Pinpoint the cell where the given text exists, returning its (x, y) midpoint coordinate. 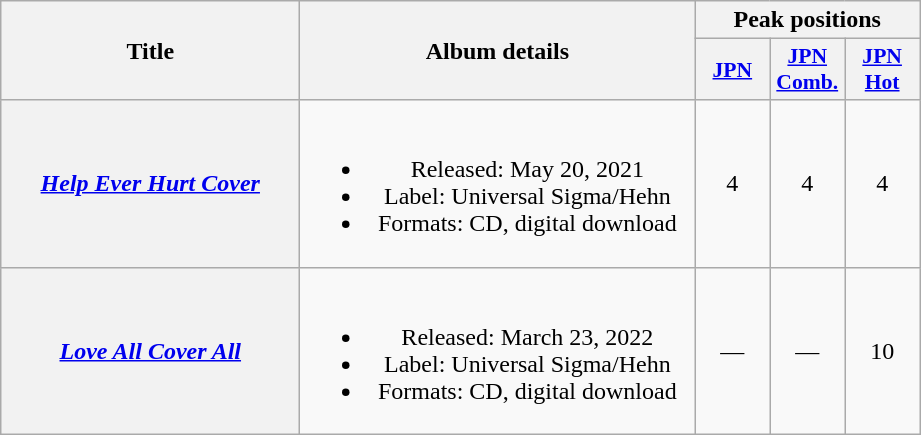
Released: May 20, 2021Label: Universal Sigma/HehnFormats: CD, digital download (498, 184)
JPN (732, 70)
JPN Hot (882, 70)
Love All Cover All (150, 350)
Title (150, 50)
Peak positions (808, 20)
Released: March 23, 2022Label: Universal Sigma/HehnFormats: CD, digital download (498, 350)
10 (882, 350)
JPNComb. (808, 70)
Help Ever Hurt Cover (150, 184)
Album details (498, 50)
